Pinpoint the cell where the given text exists, returning its [x, y] midpoint coordinate. 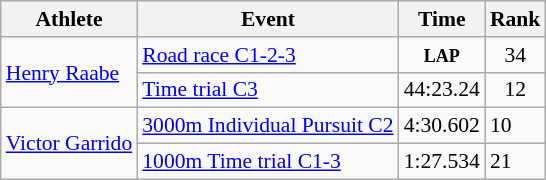
21 [516, 162]
Time [442, 19]
44:23.24 [442, 90]
Road race C1-2-3 [268, 55]
Rank [516, 19]
34 [516, 55]
Athlete [69, 19]
Victor Garrido [69, 144]
10 [516, 126]
Event [268, 19]
1000m Time trial C1-3 [268, 162]
4:30.602 [442, 126]
3000m Individual Pursuit C2 [268, 126]
Time trial C3 [268, 90]
LAP [442, 55]
Henry Raabe [69, 72]
12 [516, 90]
1:27.534 [442, 162]
